Return [x, y] of the center of cell containing provided text 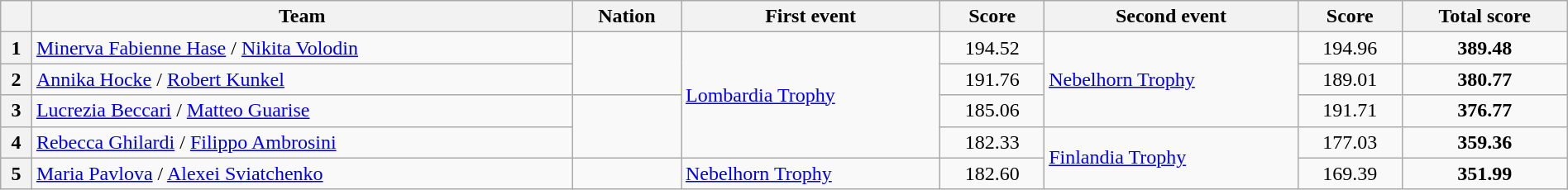
169.39 [1350, 173]
First event [810, 17]
194.52 [992, 48]
Annika Hocke / Robert Kunkel [302, 79]
Nation [627, 17]
182.60 [992, 173]
Maria Pavlova / Alexei Sviatchenko [302, 173]
177.03 [1350, 142]
189.01 [1350, 79]
359.36 [1484, 142]
2 [17, 79]
Lucrezia Beccari / Matteo Guarise [302, 111]
Finlandia Trophy [1171, 158]
3 [17, 111]
Total score [1484, 17]
194.96 [1350, 48]
Minerva Fabienne Hase / Nikita Volodin [302, 48]
Rebecca Ghilardi / Filippo Ambrosini [302, 142]
351.99 [1484, 173]
182.33 [992, 142]
191.76 [992, 79]
191.71 [1350, 111]
4 [17, 142]
185.06 [992, 111]
5 [17, 173]
Lombardia Trophy [810, 95]
380.77 [1484, 79]
Second event [1171, 17]
376.77 [1484, 111]
389.48 [1484, 48]
1 [17, 48]
Team [302, 17]
